Search for the cell housing the specified text and yield its [x, y] center coordinate. 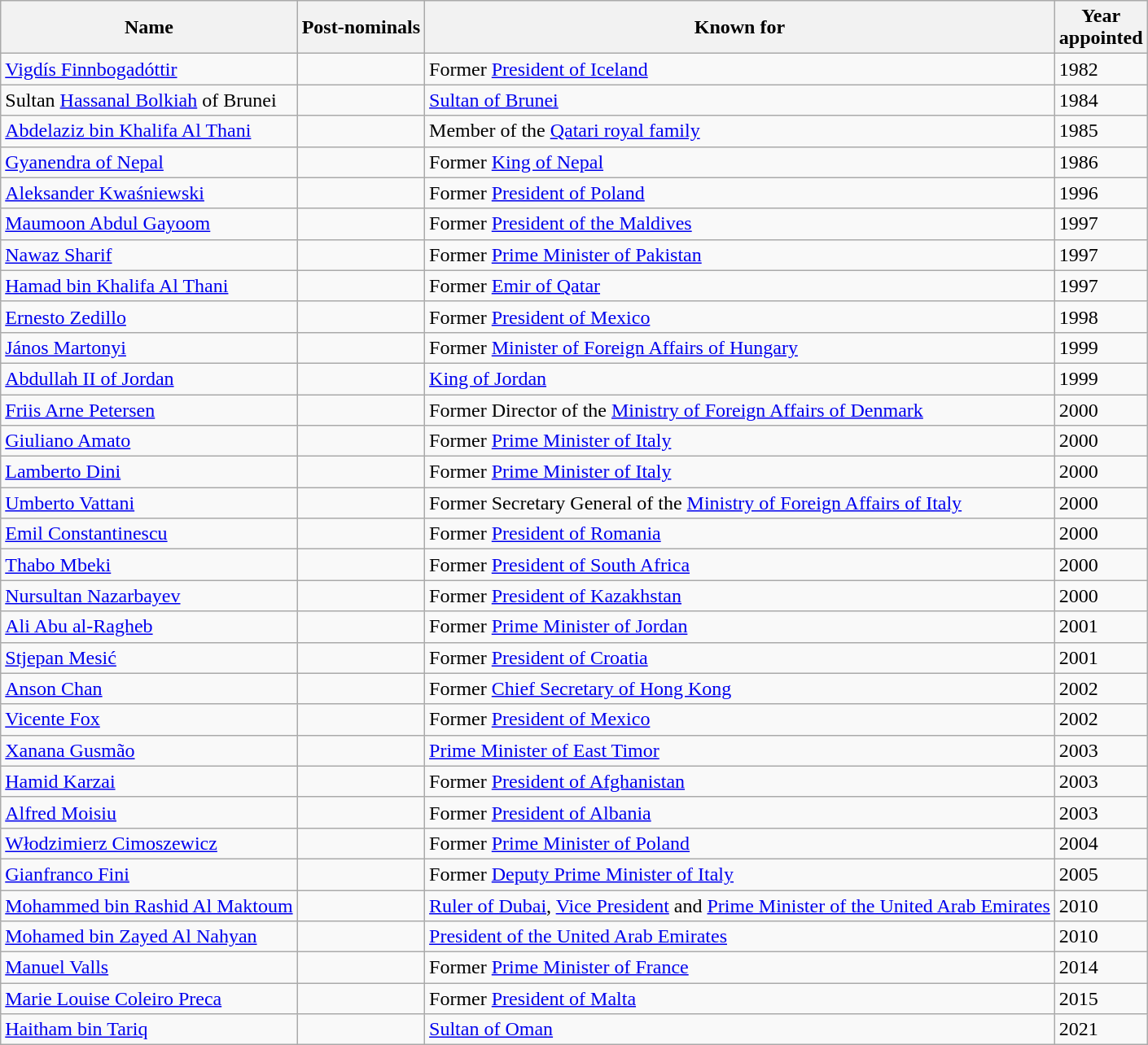
Giuliano Amato [149, 441]
János Martonyi [149, 348]
Abdullah II of Jordan [149, 378]
Aleksander Kwaśniewski [149, 193]
2015 [1101, 999]
Haitham bin Tariq [149, 1030]
Post-nominals [361, 28]
Anson Chan [149, 689]
1996 [1101, 193]
Former Prime Minister of France [740, 968]
Former Secretary General of the Ministry of Foreign Affairs of Italy [740, 503]
Known for [740, 28]
1982 [1101, 69]
Former Minister of Foreign Affairs of Hungary [740, 348]
Former Prime Minister of Poland [740, 843]
Abdelaziz bin Khalifa Al Thani [149, 131]
President of the United Arab Emirates [740, 937]
Former Emir of Qatar [740, 286]
Former King of Nepal [740, 162]
Ruler of Dubai, Vice President and Prime Minister of the United Arab Emirates [740, 906]
Former President of Kazakhstan [740, 596]
Former Director of the Ministry of Foreign Affairs of Denmark [740, 409]
Former President of Malta [740, 999]
Emil Constantinescu [149, 534]
Former President of Afghanistan [740, 781]
Sultan of Oman [740, 1030]
Umberto Vattani [149, 503]
Ernesto Zedillo [149, 317]
Manuel Valls [149, 968]
Vicente Fox [149, 719]
Prime Minister of East Timor [740, 750]
1985 [1101, 131]
Marie Louise Coleiro Preca [149, 999]
Former President of Croatia [740, 658]
Thabo Mbeki [149, 565]
1998 [1101, 317]
2004 [1101, 843]
1986 [1101, 162]
Gyanendra of Nepal [149, 162]
1984 [1101, 100]
Mohamed bin Zayed Al Nahyan [149, 937]
2005 [1101, 874]
Nursultan Nazarbayev [149, 596]
Ali Abu al-Ragheb [149, 627]
Former Prime Minister of Jordan [740, 627]
Former Chief Secretary of Hong Kong [740, 689]
Xanana Gusmão [149, 750]
Former President of South Africa [740, 565]
King of Jordan [740, 378]
Former President of Poland [740, 193]
Sultan Hassanal Bolkiah of Brunei [149, 100]
Former President of Romania [740, 534]
2014 [1101, 968]
Yearappointed [1101, 28]
Former Deputy Prime Minister of Italy [740, 874]
Hamid Karzai [149, 781]
Member of the Qatari royal family [740, 131]
Gianfranco Fini [149, 874]
Alfred Moisiu [149, 812]
Former Prime Minister of Pakistan [740, 255]
Sultan of Brunei [740, 100]
Nawaz Sharif [149, 255]
Vigdís Finnbogadóttir [149, 69]
Maumoon Abdul Gayoom [149, 224]
Name [149, 28]
2021 [1101, 1030]
Mohammed bin Rashid Al Maktoum [149, 906]
Former President of Albania [740, 812]
Former President of Iceland [740, 69]
Hamad bin Khalifa Al Thani [149, 286]
Włodzimierz Cimoszewicz [149, 843]
Friis Arne Petersen [149, 409]
Stjepan Mesić [149, 658]
Former President of the Maldives [740, 224]
Lamberto Dini [149, 472]
